Provide the [x, y] coordinate of the cell's center where the given text is located.  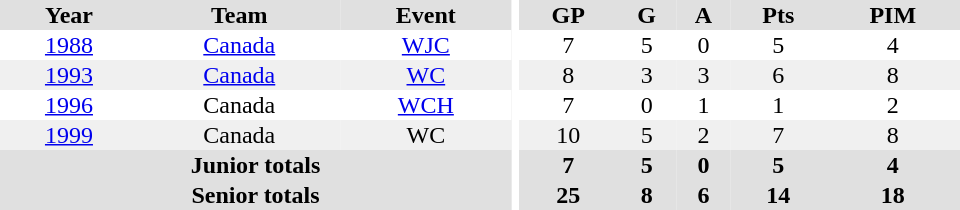
G [646, 15]
Team [240, 15]
1996 [69, 105]
A [704, 15]
WCH [426, 105]
PIM [893, 15]
1988 [69, 45]
14 [778, 195]
GP [568, 15]
1999 [69, 135]
Senior totals [256, 195]
Junior totals [256, 165]
Year [69, 15]
18 [893, 195]
25 [568, 195]
Event [426, 15]
1993 [69, 75]
WJC [426, 45]
10 [568, 135]
Pts [778, 15]
